Capture the cell that displays the provided text and extract its (x, y) central coordinate. 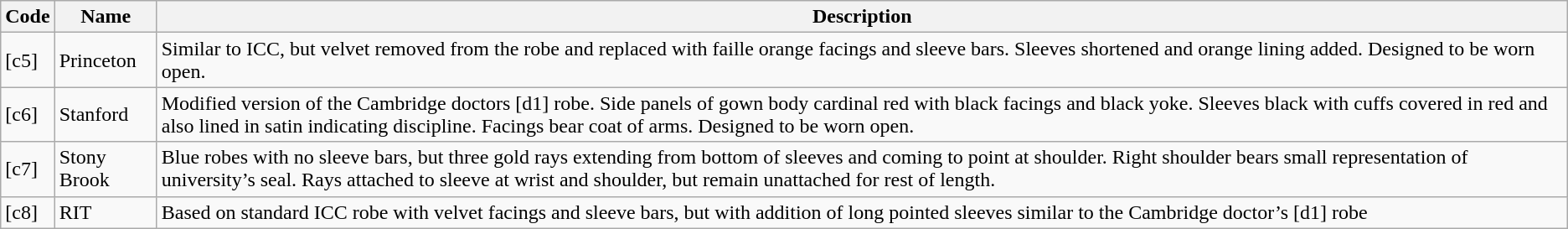
Code (28, 17)
Description (862, 17)
Based on standard ICC robe with velvet facings and sleeve bars, but with addition of long pointed sleeves similar to the Cambridge doctor’s [d1] robe (862, 212)
Stanford (106, 114)
[c6] (28, 114)
Princeton (106, 60)
[c7] (28, 169)
Name (106, 17)
Stony Brook (106, 169)
RIT (106, 212)
[c5] (28, 60)
[c8] (28, 212)
